From the cell containing the given text, extract its center point as (X, Y) coordinate. 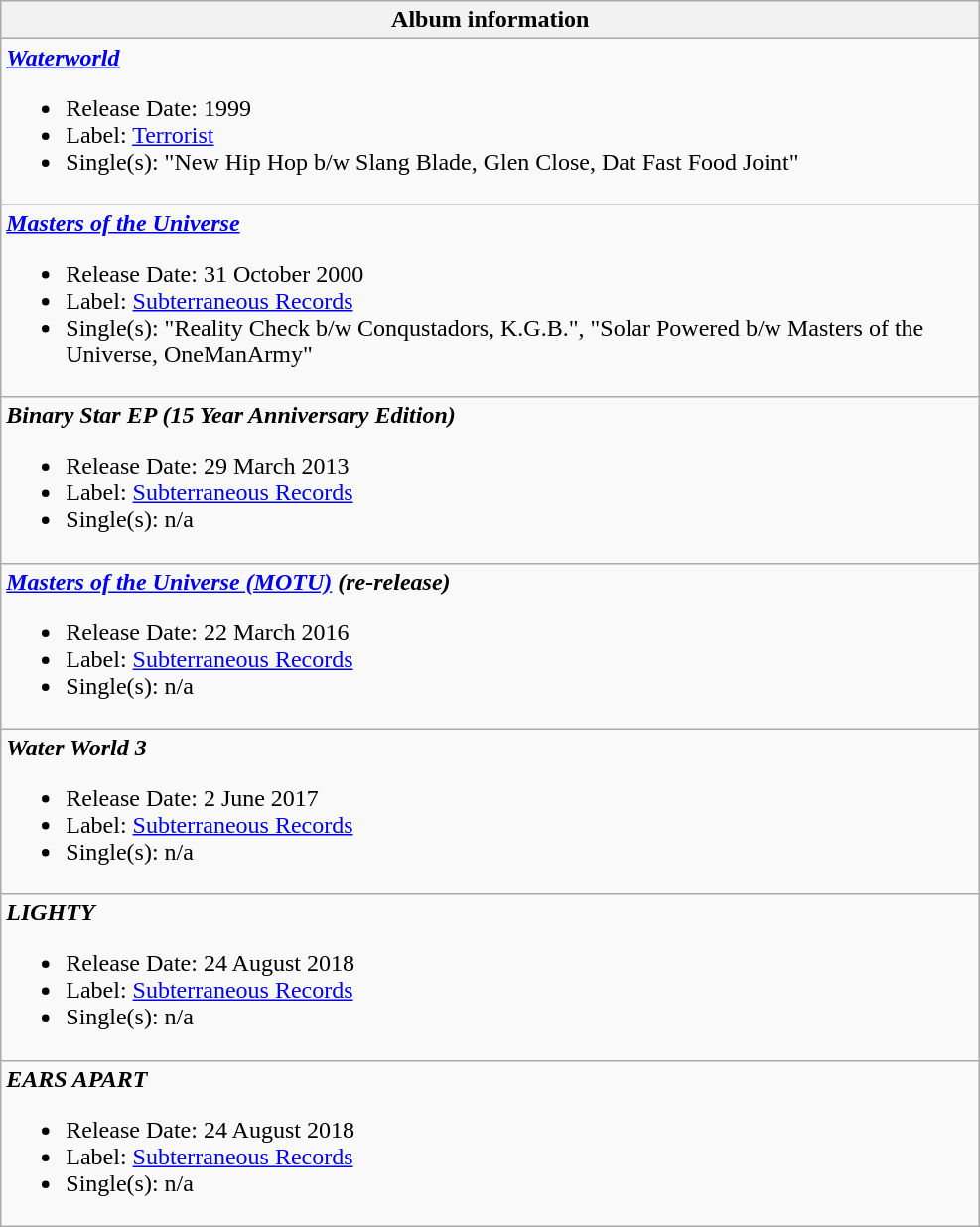
LIGHTYRelease Date: 24 August 2018Label: Subterraneous RecordsSingle(s): n/a (490, 977)
EARS APARTRelease Date: 24 August 2018Label: Subterraneous RecordsSingle(s): n/a (490, 1144)
Water World 3Release Date: 2 June 2017Label: Subterraneous RecordsSingle(s): n/a (490, 812)
Binary Star EP (15 Year Anniversary Edition)Release Date: 29 March 2013Label: Subterraneous RecordsSingle(s): n/a (490, 480)
Masters of the Universe (MOTU) (re-release)Release Date: 22 March 2016Label: Subterraneous RecordsSingle(s): n/a (490, 645)
WaterworldRelease Date: 1999Label: TerroristSingle(s): "New Hip Hop b/w Slang Blade, Glen Close, Dat Fast Food Joint" (490, 121)
Album information (490, 20)
